For the text-containing cell, return its midpoint in [X, Y] coordinate format. 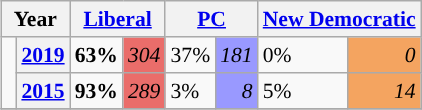
Liberal [118, 19]
New Democratic [340, 19]
63% [96, 55]
2015 [42, 91]
PC [211, 19]
2019 [42, 55]
37% [190, 55]
8 [236, 91]
304 [144, 55]
Year [36, 19]
14 [384, 91]
0% [303, 55]
181 [236, 55]
3% [190, 91]
5% [303, 91]
93% [96, 91]
0 [384, 55]
289 [144, 91]
